Identify which cell holds the provided text, then report its [x, y] central coordinate. 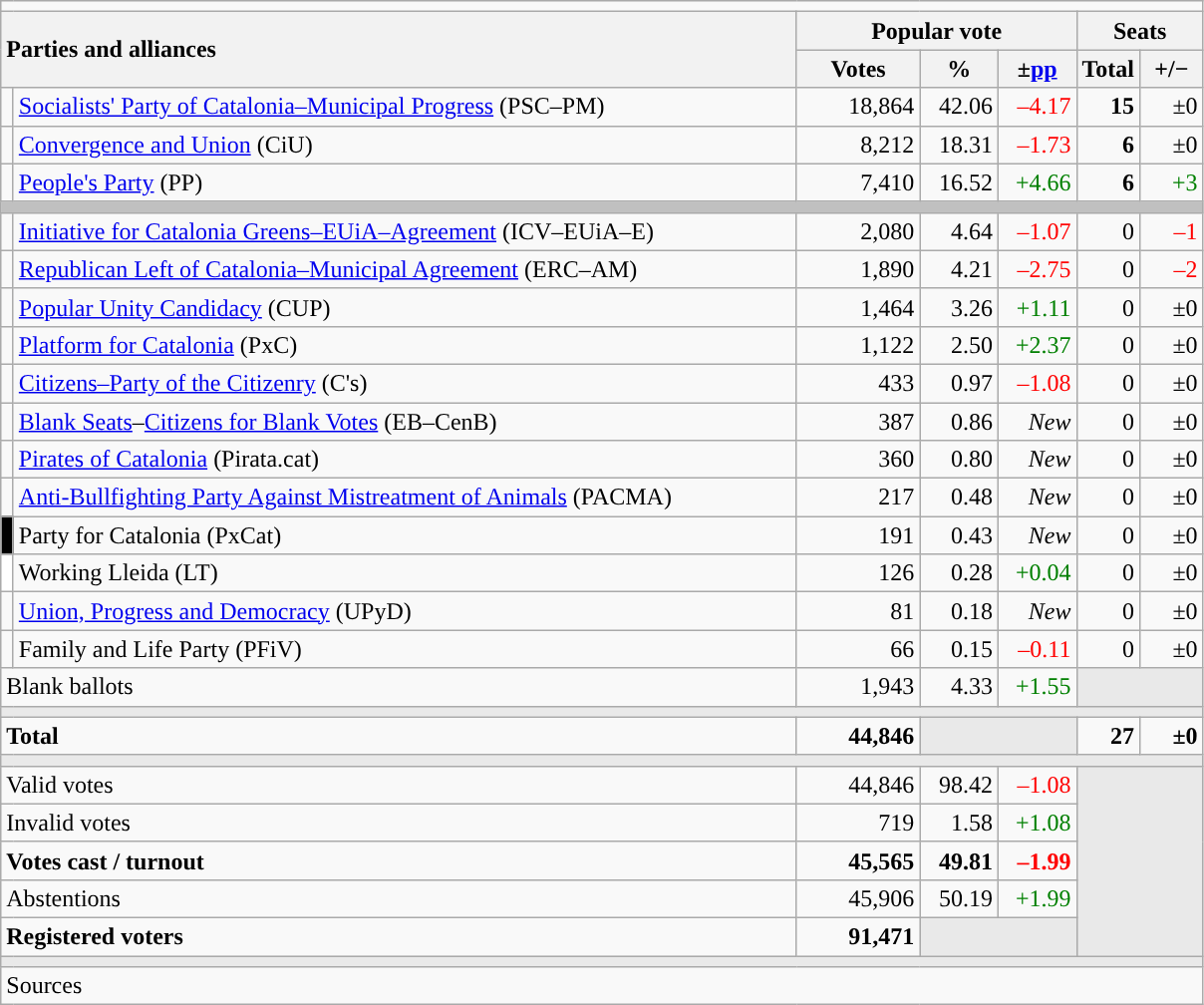
Union, Progress and Democracy (UPyD) [405, 611]
3.26 [959, 307]
+0.04 [1037, 573]
Family and Life Party (PFiV) [405, 649]
Registered voters [399, 936]
–1.07 [1037, 231]
49.81 [959, 860]
0.80 [959, 460]
0.15 [959, 649]
42.06 [959, 107]
15 [1108, 107]
Socialists' Party of Catalonia–Municipal Progress (PSC–PM) [405, 107]
Blank ballots [399, 687]
+1.99 [1037, 898]
2,080 [858, 231]
+1.11 [1037, 307]
126 [858, 573]
217 [858, 498]
±pp [1037, 69]
Parties and alliances [399, 50]
387 [858, 422]
66 [858, 649]
0.43 [959, 535]
+/− [1172, 69]
Votes cast / turnout [399, 860]
0.86 [959, 422]
Blank Seats–Citizens for Blank Votes (EB–CenB) [405, 422]
Initiative for Catalonia Greens–EUiA–Agreement (ICV–EUiA–E) [405, 231]
Votes [858, 69]
Republican Left of Catalonia–Municipal Agreement (ERC–AM) [405, 269]
Sources [602, 986]
–1.73 [1037, 145]
719 [858, 823]
27 [1108, 736]
4.21 [959, 269]
18,864 [858, 107]
191 [858, 535]
0.28 [959, 573]
4.33 [959, 687]
Pirates of Catalonia (Pirata.cat) [405, 460]
+1.55 [1037, 687]
+1.08 [1037, 823]
45,565 [858, 860]
45,906 [858, 898]
Invalid votes [399, 823]
–0.11 [1037, 649]
Popular Unity Candidacy (CUP) [405, 307]
Working Lleida (LT) [405, 573]
433 [858, 383]
2.50 [959, 345]
% [959, 69]
–2 [1172, 269]
People's Party (PP) [405, 182]
91,471 [858, 936]
7,410 [858, 182]
1,890 [858, 269]
1.58 [959, 823]
Citizens–Party of the Citizenry (C's) [405, 383]
Platform for Catalonia (PxC) [405, 345]
1,943 [858, 687]
8,212 [858, 145]
–2.75 [1037, 269]
18.31 [959, 145]
0.48 [959, 498]
Party for Catalonia (PxCat) [405, 535]
–4.17 [1037, 107]
1,122 [858, 345]
+2.37 [1037, 345]
0.97 [959, 383]
+4.66 [1037, 182]
50.19 [959, 898]
Popular vote [937, 31]
+3 [1172, 182]
1,464 [858, 307]
4.64 [959, 231]
Convergence and Union (CiU) [405, 145]
360 [858, 460]
–1.99 [1037, 860]
Anti-Bullfighting Party Against Mistreatment of Animals (PACMA) [405, 498]
0.18 [959, 611]
16.52 [959, 182]
–1 [1172, 231]
Valid votes [399, 785]
98.42 [959, 785]
Abstentions [399, 898]
81 [858, 611]
Seats [1140, 31]
